Detect which cell encompasses the target text, then output its [x, y] center coordinate. 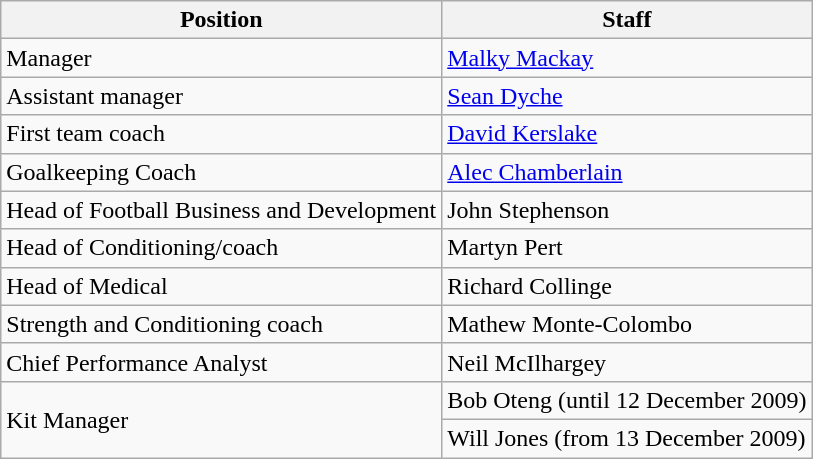
Head of Medical [222, 286]
Bob Oteng (until 12 December 2009) [627, 400]
Alec Chamberlain [627, 172]
Staff [627, 20]
Martyn Pert [627, 248]
John Stephenson [627, 210]
Will Jones (from 13 December 2009) [627, 438]
First team coach [222, 134]
Head of Conditioning/coach [222, 248]
Head of Football Business and Development [222, 210]
Mathew Monte-Colombo [627, 324]
Position [222, 20]
Sean Dyche [627, 96]
Goalkeeping Coach [222, 172]
Richard Collinge [627, 286]
Neil McIlhargey [627, 362]
Kit Manager [222, 419]
David Kerslake [627, 134]
Assistant manager [222, 96]
Malky Mackay [627, 58]
Manager [222, 58]
Strength and Conditioning coach [222, 324]
Chief Performance Analyst [222, 362]
